For the text-containing cell, return its midpoint in (x, y) coordinate format. 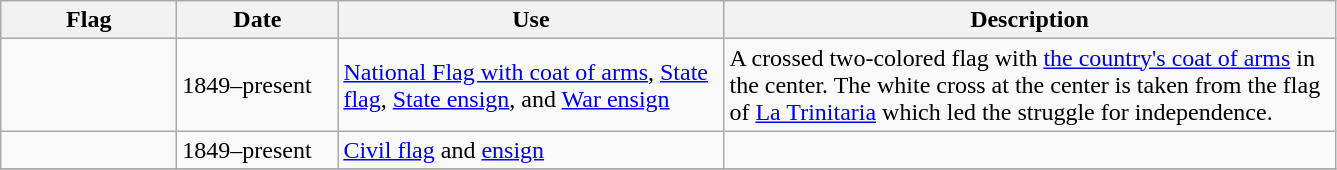
Flag (89, 20)
Civil flag and ensign (531, 150)
Date (258, 20)
Use (531, 20)
Description (1030, 20)
National Flag with coat of arms, State flag, State ensign, and War ensign (531, 85)
